Return the [x, y] coordinate for the center point of the cell that contains the specified text.  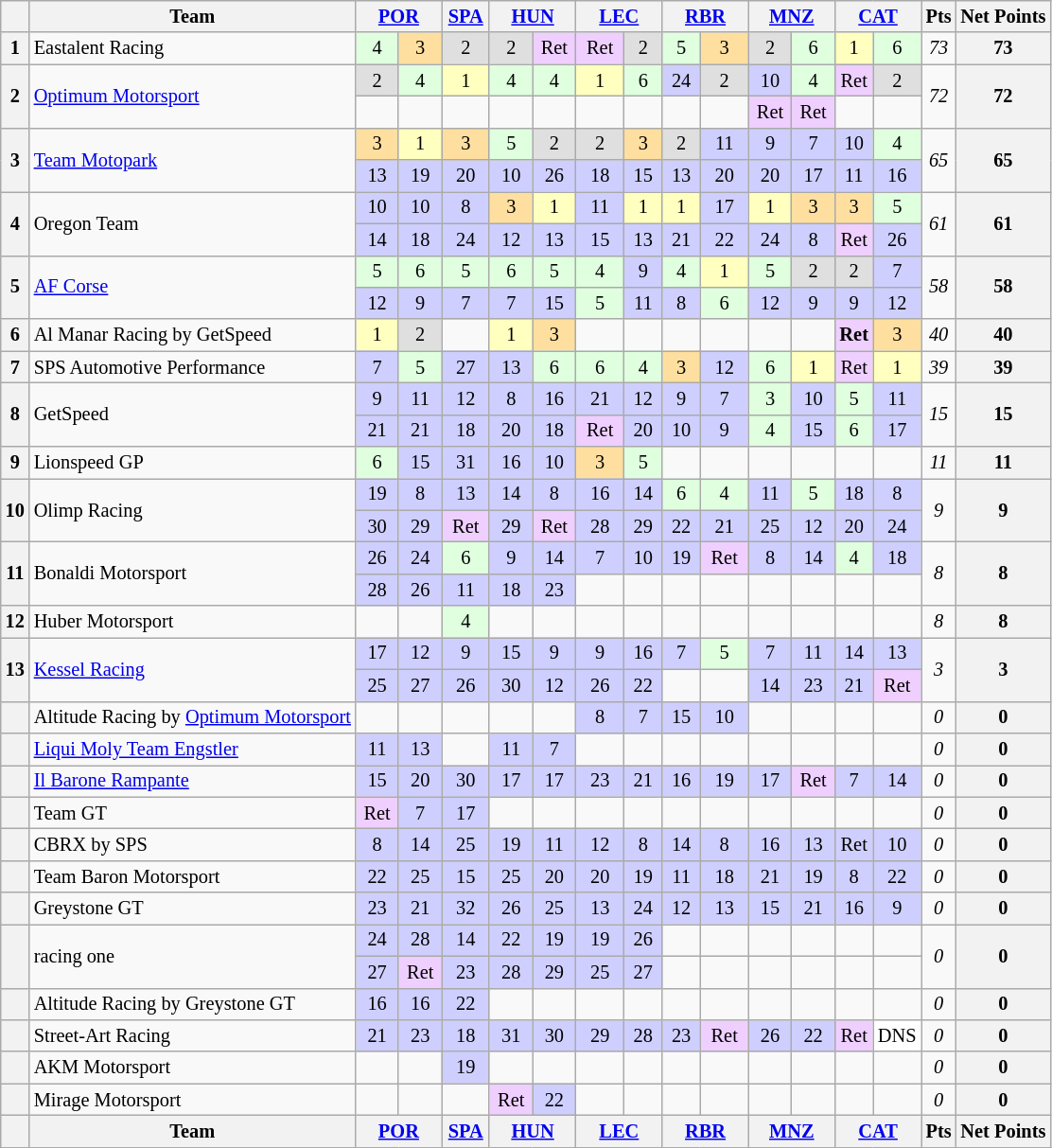
32 [465, 909]
SPS Automotive Performance [193, 367]
Mirage Motorsport [193, 1100]
GetSpeed [193, 415]
Team Baron Motorsport [193, 876]
Optimum Motorsport [193, 97]
AKM Motorsport [193, 1068]
Lionspeed GP [193, 463]
Street-Art Racing [193, 1035]
CBRX by SPS [193, 844]
Team Motopark [193, 159]
Kessel Racing [193, 668]
Al Manar Racing by GetSpeed [193, 335]
Il Barone Rampante [193, 781]
Team GT [193, 813]
Bonaldi Motorsport [193, 574]
Altitude Racing by Greystone GT [193, 1004]
Huber Motorsport [193, 622]
AF Corse [193, 288]
Liqui Moly Team Engstler [193, 749]
Eastalent Racing [193, 48]
DNS [897, 1035]
Oregon Team [193, 223]
Altitude Racing by Optimum Motorsport [193, 717]
Greystone GT [193, 909]
Olimp Racing [193, 509]
racing one [193, 956]
